Detect which cell encompasses the target text, then output its (x, y) center coordinate. 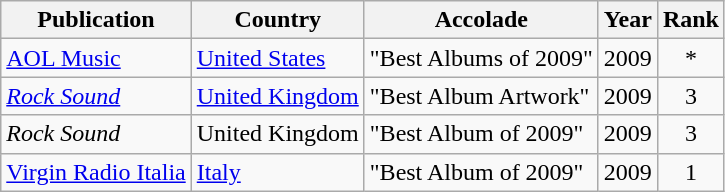
United States (278, 58)
Country (278, 20)
"Best Albums of 2009" (481, 58)
Italy (278, 172)
Rank (690, 20)
Accolade (481, 20)
Virgin Radio Italia (96, 172)
Publication (96, 20)
Year (628, 20)
* (690, 58)
"Best Album Artwork" (481, 96)
1 (690, 172)
AOL Music (96, 58)
